Output the (X, Y) coordinate of the center of the cell containing the given text.  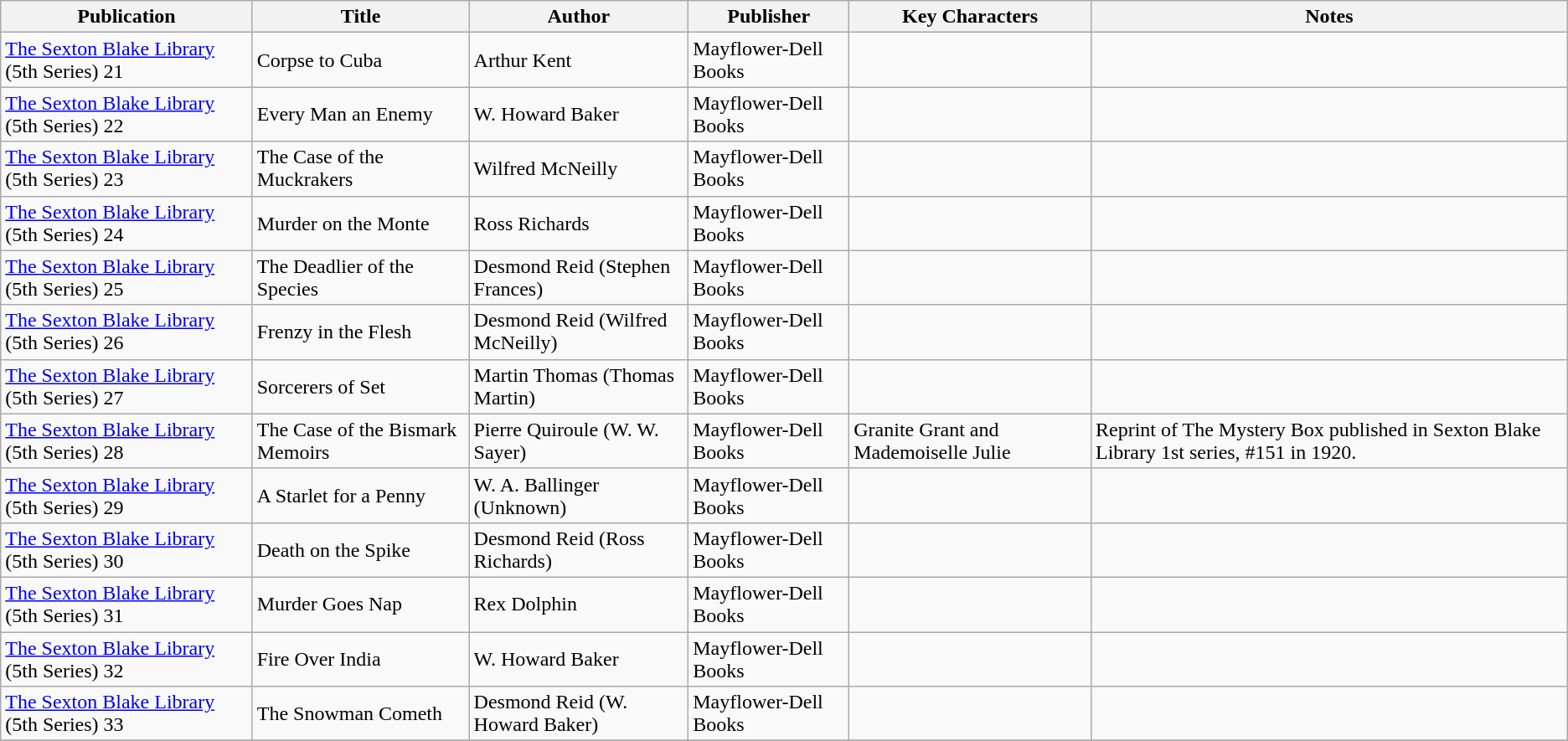
The Sexton Blake Library (5th Series) 33 (126, 713)
The Sexton Blake Library (5th Series) 28 (126, 440)
Desmond Reid (Wilfred McNeilly) (579, 332)
Death on the Spike (360, 549)
W. A. Ballinger (Unknown) (579, 496)
Granite Grant and Mademoiselle Julie (970, 440)
The Sexton Blake Library (5th Series) 30 (126, 549)
Desmond Reid (Ross Richards) (579, 549)
Wilfred McNeilly (579, 169)
Author (579, 17)
Every Man an Enemy (360, 114)
The Sexton Blake Library (5th Series) 29 (126, 496)
The Sexton Blake Library (5th Series) 23 (126, 169)
Sorcerers of Set (360, 387)
Martin Thomas (Thomas Martin) (579, 387)
The Sexton Blake Library (5th Series) 25 (126, 278)
Rex Dolphin (579, 605)
The Sexton Blake Library (5th Series) 22 (126, 114)
Reprint of The Mystery Box published in Sexton Blake Library 1st series, #151 in 1920. (1328, 440)
The Sexton Blake Library (5th Series) 27 (126, 387)
The Sexton Blake Library (5th Series) 32 (126, 658)
Notes (1328, 17)
The Sexton Blake Library (5th Series) 24 (126, 223)
The Case of the Bismark Memoirs (360, 440)
The Sexton Blake Library (5th Series) 26 (126, 332)
Desmond Reid (Stephen Frances) (579, 278)
The Sexton Blake Library (5th Series) 21 (126, 60)
Pierre Quiroule (W. W. Sayer) (579, 440)
Ross Richards (579, 223)
Murder Goes Nap (360, 605)
Publisher (769, 17)
The Snowman Cometh (360, 713)
Frenzy in the Flesh (360, 332)
Fire Over India (360, 658)
The Sexton Blake Library (5th Series) 31 (126, 605)
Key Characters (970, 17)
Title (360, 17)
The Case of the Muckrakers (360, 169)
Murder on the Monte (360, 223)
Desmond Reid (W. Howard Baker) (579, 713)
A Starlet for a Penny (360, 496)
Corpse to Cuba (360, 60)
Publication (126, 17)
Arthur Kent (579, 60)
The Deadlier of the Species (360, 278)
